From the cell containing the given text, extract its center point as [X, Y] coordinate. 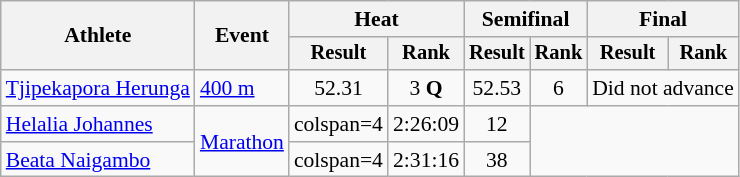
12 [497, 124]
Marathon [242, 142]
Heat [376, 19]
400 m [242, 88]
3 Q [426, 88]
2:26:09 [426, 124]
Semifinal [526, 19]
Event [242, 36]
Did not advance [663, 88]
6 [559, 88]
52.53 [497, 88]
Final [663, 19]
52.31 [338, 88]
Tjipekapora Herunga [98, 88]
Helalia Johannes [98, 124]
colspan=4 [338, 124]
Athlete [98, 36]
